Output the (x, y) coordinate of the center of the cell containing the given text.  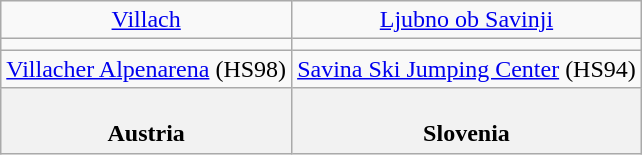
Slovenia (467, 120)
Villacher Alpenarena (HS98) (146, 69)
Ljubno ob Savinji (467, 20)
Savina Ski Jumping Center (HS94) (467, 69)
Austria (146, 120)
Villach (146, 20)
